Return the [X, Y] coordinate for the center point of the cell that contains the specified text.  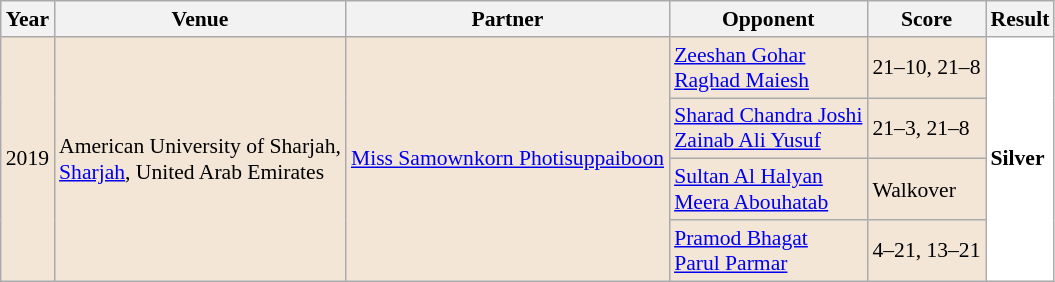
Year [28, 19]
Zeeshan Gohar Raghad Maiesh [768, 68]
4–21, 13–21 [926, 250]
Partner [508, 19]
American University of Sharjah,Sharjah, United Arab Emirates [200, 159]
Pramod Bhagat Parul Parmar [768, 250]
Score [926, 19]
21–10, 21–8 [926, 68]
Walkover [926, 190]
Sharad Chandra Joshi Zainab Ali Yusuf [768, 128]
Silver [1020, 159]
Result [1020, 19]
Miss Samownkorn Photisuppaiboon [508, 159]
Venue [200, 19]
21–3, 21–8 [926, 128]
Opponent [768, 19]
Sultan Al Halyan Meera Abouhatab [768, 190]
2019 [28, 159]
